Search for the cell housing the specified text and yield its (X, Y) center coordinate. 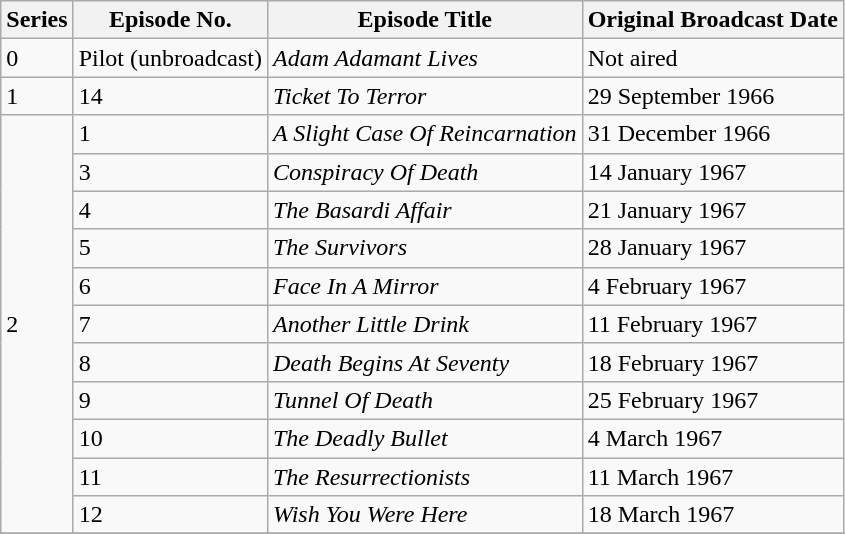
7 (170, 324)
25 February 1967 (712, 400)
14 January 1967 (712, 172)
3 (170, 172)
Conspiracy Of Death (424, 172)
The Deadly Bullet (424, 438)
Series (37, 20)
28 January 1967 (712, 248)
0 (37, 58)
4 March 1967 (712, 438)
21 January 1967 (712, 210)
Episode No. (170, 20)
Ticket To Terror (424, 96)
Face In A Mirror (424, 286)
11 March 1967 (712, 477)
12 (170, 515)
Another Little Drink (424, 324)
Pilot (unbroadcast) (170, 58)
9 (170, 400)
31 December 1966 (712, 134)
The Basardi Affair (424, 210)
Wish You Were Here (424, 515)
Death Begins At Seventy (424, 362)
10 (170, 438)
8 (170, 362)
14 (170, 96)
4 (170, 210)
Episode Title (424, 20)
11 (170, 477)
18 February 1967 (712, 362)
4 February 1967 (712, 286)
18 March 1967 (712, 515)
6 (170, 286)
2 (37, 324)
The Resurrectionists (424, 477)
Original Broadcast Date (712, 20)
Tunnel Of Death (424, 400)
Not aired (712, 58)
5 (170, 248)
A Slight Case Of Reincarnation (424, 134)
11 February 1967 (712, 324)
29 September 1966 (712, 96)
The Survivors (424, 248)
Adam Adamant Lives (424, 58)
